Return [X, Y] of the center of cell containing provided text 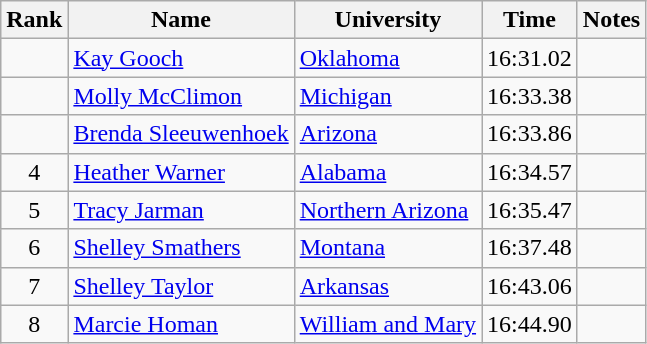
Heather Warner [181, 172]
William and Mary [388, 324]
Shelley Smathers [181, 248]
16:37.48 [530, 248]
Kay Gooch [181, 58]
16:33.86 [530, 134]
4 [34, 172]
Shelley Taylor [181, 286]
Arkansas [388, 286]
6 [34, 248]
Rank [34, 20]
Notes [611, 20]
16:34.57 [530, 172]
Name [181, 20]
Time [530, 20]
16:43.06 [530, 286]
Michigan [388, 96]
16:35.47 [530, 210]
Arizona [388, 134]
Tracy Jarman [181, 210]
University [388, 20]
16:44.90 [530, 324]
Marcie Homan [181, 324]
16:31.02 [530, 58]
16:33.38 [530, 96]
7 [34, 286]
Montana [388, 248]
Alabama [388, 172]
5 [34, 210]
Oklahoma [388, 58]
Brenda Sleeuwenhoek [181, 134]
8 [34, 324]
Molly McClimon [181, 96]
Northern Arizona [388, 210]
